Return [x, y] of the center of cell containing provided text 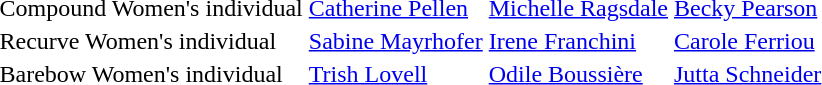
Irene Franchini [578, 41]
Sabine Mayrhofer [396, 41]
